Determine the (x, y) coordinate at the center of the cell enclosing the given text.  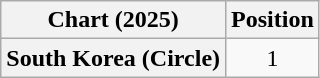
Chart (2025) (114, 20)
Position (273, 20)
South Korea (Circle) (114, 58)
1 (273, 58)
